Extract the [x, y] coordinate from the center of the cell holding the provided text.  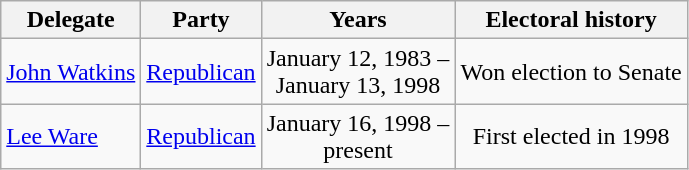
Lee Ware [71, 136]
Electoral history [571, 20]
January 12, 1983 –January 13, 1998 [358, 72]
Years [358, 20]
Party [201, 20]
John Watkins [71, 72]
Delegate [71, 20]
January 16, 1998 –present [358, 136]
Won election to Senate [571, 72]
First elected in 1998 [571, 136]
